Scan for the cell matching the given text and deliver its (X, Y) coordinate at center. 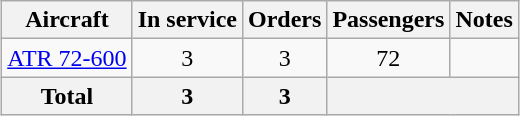
Notes (484, 20)
Total (67, 96)
In service (187, 20)
Orders (284, 20)
Passengers (388, 20)
72 (388, 58)
Aircraft (67, 20)
ATR 72-600 (67, 58)
